Detect which cell encompasses the target text, then output its (X, Y) center coordinate. 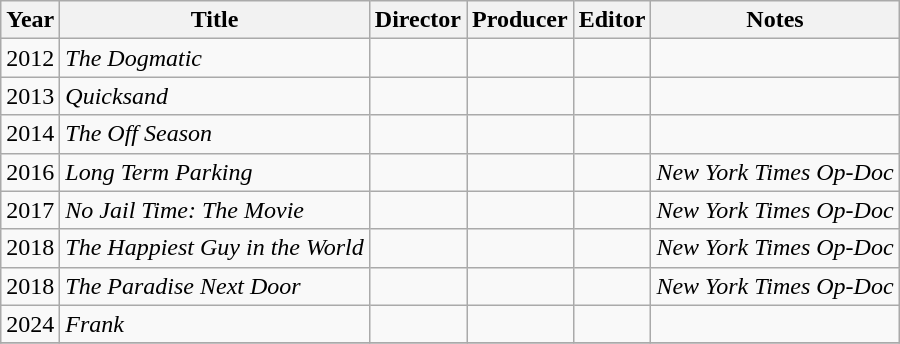
Long Term Parking (214, 172)
2012 (30, 58)
2013 (30, 96)
The Off Season (214, 134)
The Happiest Guy in the World (214, 248)
2017 (30, 210)
The Paradise Next Door (214, 286)
Editor (612, 20)
Year (30, 20)
2024 (30, 324)
Director (418, 20)
Quicksand (214, 96)
Title (214, 20)
The Dogmatic (214, 58)
Frank (214, 324)
Producer (520, 20)
2016 (30, 172)
2014 (30, 134)
Notes (775, 20)
No Jail Time: The Movie (214, 210)
